Find where the given text appears and provide that cell's center as (X, Y) coordinate. 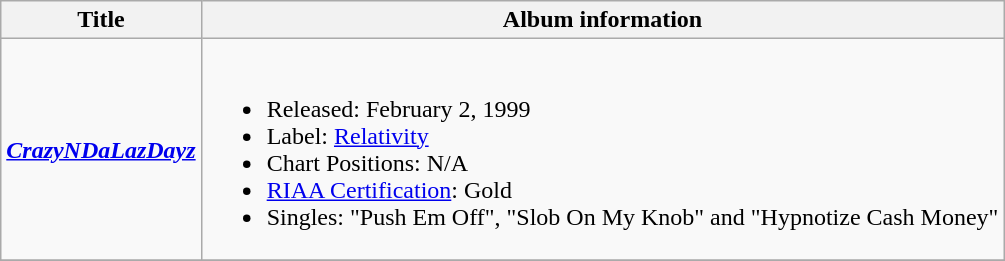
Album information (602, 20)
Title (101, 20)
CrazyNDaLazDayz (101, 150)
